Capture the cell that displays the provided text and extract its (x, y) central coordinate. 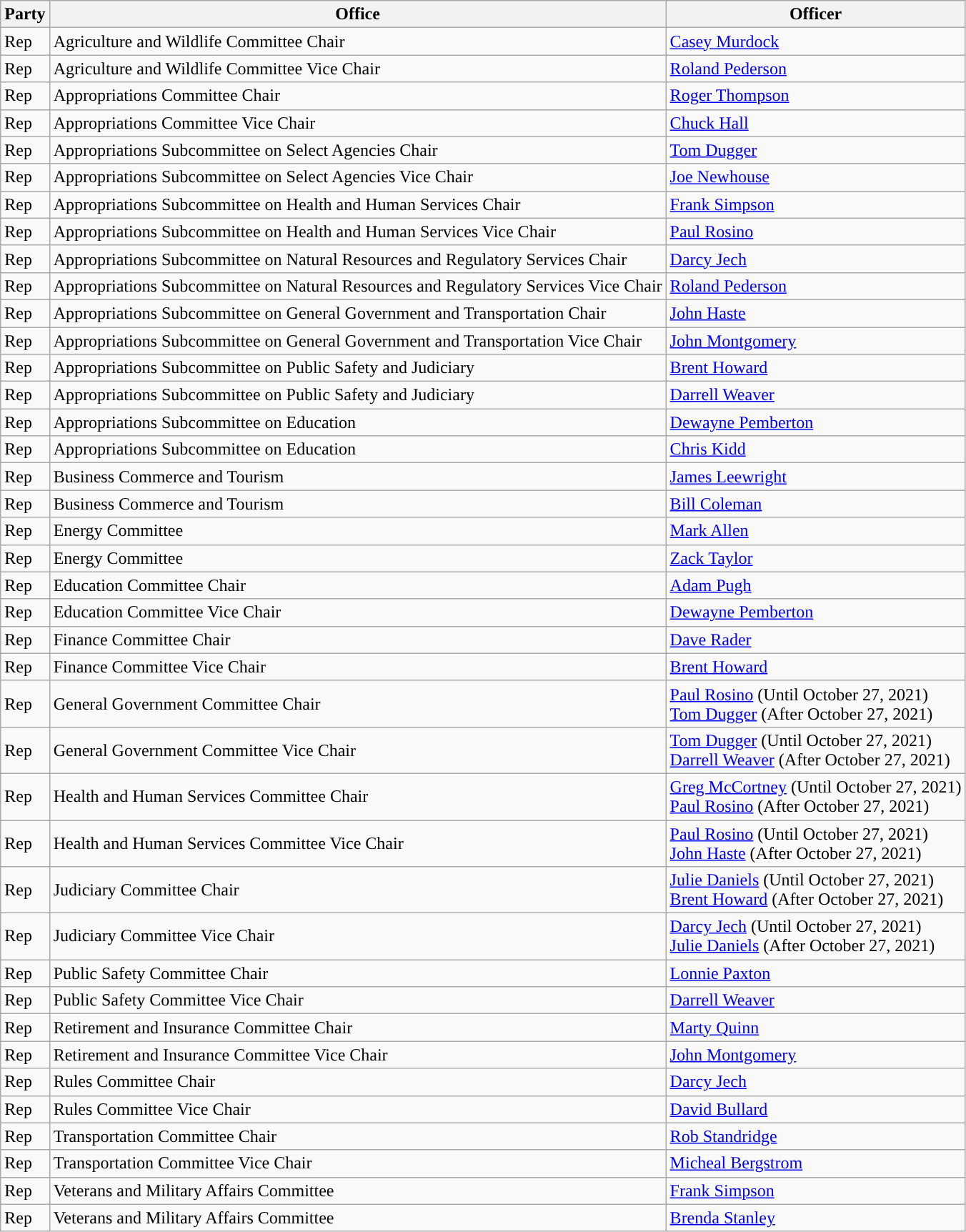
Office (357, 14)
Paul Rosino (Until October 27, 2021)John Haste (After October 27, 2021) (816, 843)
Paul Rosino (Until October 27, 2021)Tom Dugger (After October 27, 2021) (816, 703)
Marty Quinn (816, 1028)
General Government Committee Vice Chair (357, 750)
Judiciary Committee Chair (357, 890)
Dave Rader (816, 640)
Judiciary Committee Vice Chair (357, 936)
Rules Committee Vice Chair (357, 1109)
Micheal Bergstrom (816, 1163)
Joe Newhouse (816, 177)
Party (25, 14)
Public Safety Committee Chair (357, 973)
Education Committee Vice Chair (357, 612)
Health and Human Services Committee Vice Chair (357, 843)
Appropriations Subcommittee on Natural Resources and Regulatory Services Vice Chair (357, 286)
Brenda Stanley (816, 1218)
Roger Thompson (816, 96)
Tom Dugger (Until October 27, 2021)Darrell Weaver (After October 27, 2021) (816, 750)
David Bullard (816, 1109)
Julie Daniels (Until October 27, 2021)Brent Howard (After October 27, 2021) (816, 890)
Health and Human Services Committee Chair (357, 796)
Bill Coleman (816, 504)
Education Committee Chair (357, 585)
Paul Rosino (816, 232)
Appropriations Committee Chair (357, 96)
Chuck Hall (816, 123)
Rob Standridge (816, 1136)
Darcy Jech (Until October 27, 2021)Julie Daniels (After October 27, 2021) (816, 936)
Casey Murdock (816, 41)
Agriculture and Wildlife Committee Vice Chair (357, 69)
Zack Taylor (816, 558)
Greg McCortney (Until October 27, 2021)Paul Rosino (After October 27, 2021) (816, 796)
Transportation Committee Vice Chair (357, 1163)
Lonnie Paxton (816, 973)
Public Safety Committee Vice Chair (357, 1000)
Rules Committee Chair (357, 1082)
Appropriations Subcommittee on Select Agencies Chair (357, 150)
Tom Dugger (816, 150)
Transportation Committee Chair (357, 1136)
Officer (816, 14)
Appropriations Subcommittee on Select Agencies Vice Chair (357, 177)
Appropriations Subcommittee on General Government and Transportation Chair (357, 313)
Finance Committee Vice Chair (357, 667)
Finance Committee Chair (357, 640)
Appropriations Committee Vice Chair (357, 123)
Appropriations Subcommittee on Health and Human Services Vice Chair (357, 232)
Agriculture and Wildlife Committee Chair (357, 41)
Appropriations Subcommittee on General Government and Transportation Vice Chair (357, 341)
Retirement and Insurance Committee Vice Chair (357, 1055)
Adam Pugh (816, 585)
Mark Allen (816, 531)
General Government Committee Chair (357, 703)
John Haste (816, 313)
Retirement and Insurance Committee Chair (357, 1028)
Appropriations Subcommittee on Health and Human Services Chair (357, 204)
Chris Kidd (816, 449)
Appropriations Subcommittee on Natural Resources and Regulatory Services Chair (357, 259)
James Leewright (816, 477)
